Identify which cell holds the provided text, then report its [x, y] central coordinate. 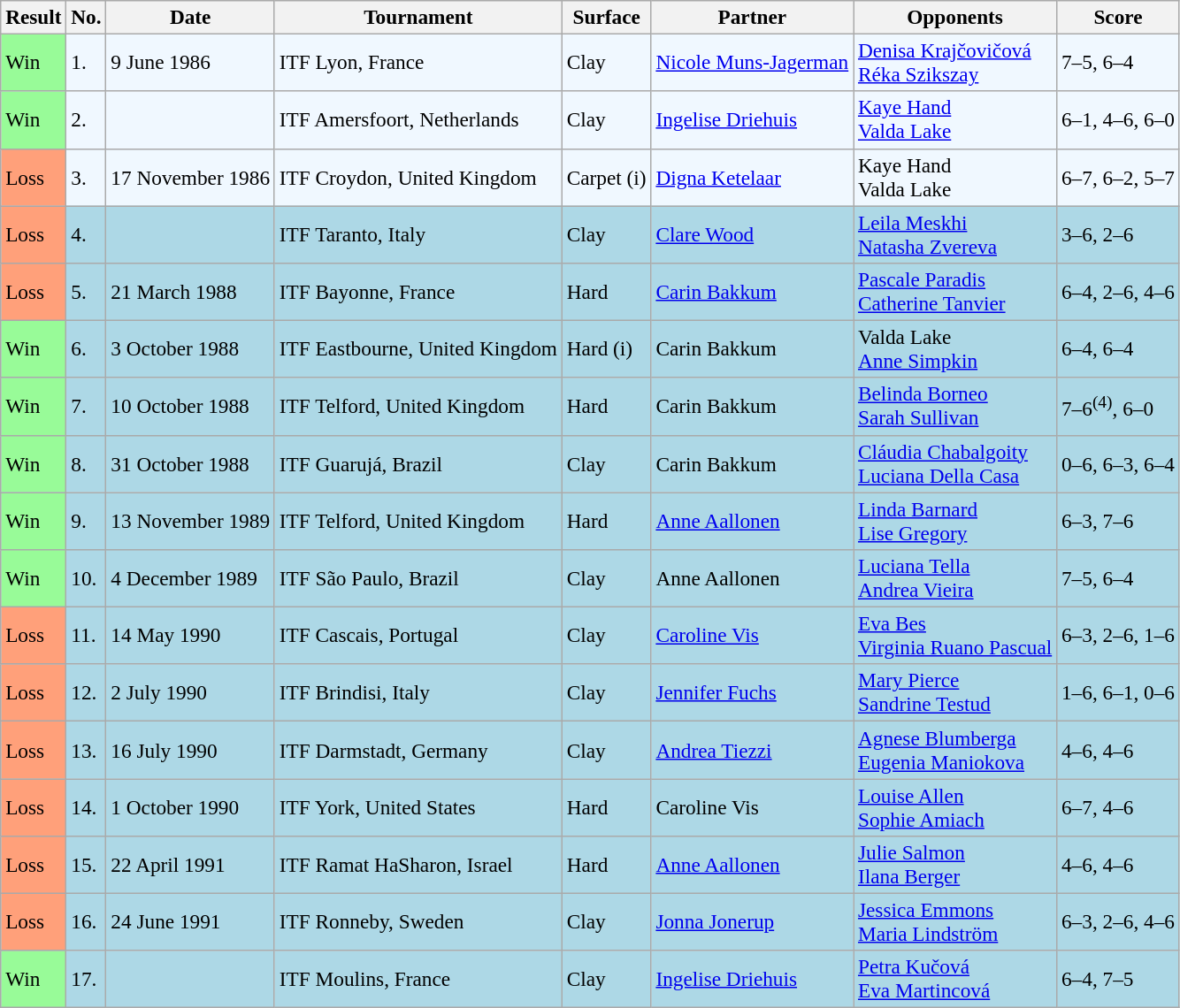
Opponents [955, 17]
11. [87, 635]
2 July 1990 [190, 693]
6–1, 4–6, 6–0 [1118, 120]
Leila Meskhi Natasha Zvereva [955, 233]
ITF York, United States [418, 806]
5. [87, 292]
Partner [752, 17]
No. [87, 17]
Result [34, 17]
Digna Ketelaar [752, 177]
6. [87, 348]
1. [87, 62]
ITF Croydon, United Kingdom [418, 177]
2. [87, 120]
6–4, 2–6, 4–6 [1118, 292]
14. [87, 806]
24 June 1991 [190, 921]
17 November 1986 [190, 177]
3. [87, 177]
1 October 1990 [190, 806]
13 November 1989 [190, 520]
ITF São Paulo, Brazil [418, 578]
Cláudia Chabalgoity Luciana Della Casa [955, 463]
Eva Bes Virginia Ruano Pascual [955, 635]
Petra Kučová Eva Martincová [955, 980]
ITF Cascais, Portugal [418, 635]
Mary Pierce Sandrine Testud [955, 693]
Tournament [418, 17]
Julie Salmon Ilana Berger [955, 865]
Agnese Blumberga Eugenia Maniokova [955, 750]
Luciana Tella Andrea Vieira [955, 578]
Carpet (i) [607, 177]
Clare Wood [752, 233]
9. [87, 520]
Andrea Tiezzi [752, 750]
Hard (i) [607, 348]
17. [87, 980]
3 October 1988 [190, 348]
ITF Moulins, France [418, 980]
0–6, 6–3, 6–4 [1118, 463]
ITF Lyon, France [418, 62]
6–4, 6–4 [1118, 348]
6–7, 4–6 [1118, 806]
6–3, 2–6, 4–6 [1118, 921]
31 October 1988 [190, 463]
6–3, 2–6, 1–6 [1118, 635]
10. [87, 578]
21 March 1988 [190, 292]
3–6, 2–6 [1118, 233]
6–7, 6–2, 5–7 [1118, 177]
ITF Brindisi, Italy [418, 693]
ITF Ronneby, Sweden [418, 921]
6–4, 7–5 [1118, 980]
Jennifer Fuchs [752, 693]
10 October 1988 [190, 407]
Surface [607, 17]
Date [190, 17]
ITF Eastbourne, United Kingdom [418, 348]
22 April 1991 [190, 865]
Pascale Paradis Catherine Tanvier [955, 292]
14 May 1990 [190, 635]
ITF Taranto, Italy [418, 233]
7. [87, 407]
13. [87, 750]
6–3, 7–6 [1118, 520]
Louise Allen Sophie Amiach [955, 806]
Linda Barnard Lise Gregory [955, 520]
Jonna Jonerup [752, 921]
ITF Amersfoort, Netherlands [418, 120]
4 December 1989 [190, 578]
12. [87, 693]
Denisa Krajčovičová Réka Szikszay [955, 62]
ITF Ramat HaSharon, Israel [418, 865]
16. [87, 921]
9 June 1986 [190, 62]
Nicole Muns-Jagerman [752, 62]
4. [87, 233]
ITF Guarujá, Brazil [418, 463]
1–6, 6–1, 0–6 [1118, 693]
Belinda Borneo Sarah Sullivan [955, 407]
Jessica Emmons Maria Lindström [955, 921]
15. [87, 865]
Score [1118, 17]
7–6(4), 6–0 [1118, 407]
ITF Bayonne, France [418, 292]
8. [87, 463]
16 July 1990 [190, 750]
ITF Darmstadt, Germany [418, 750]
Valda Lake Anne Simpkin [955, 348]
